Determine the [x, y] coordinate at the center of the cell enclosing the given text.  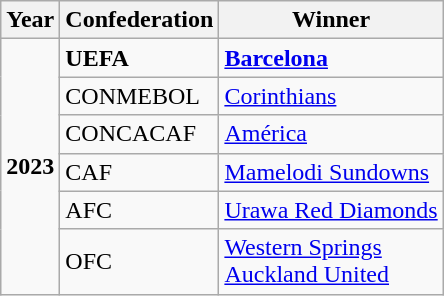
Year [30, 20]
AFC [140, 210]
Mamelodi Sundowns [331, 172]
Confederation [140, 20]
CONMEBOL [140, 96]
Western Springs Auckland United [331, 262]
Corinthians [331, 96]
OFC [140, 262]
2023 [30, 166]
CONCACAF [140, 134]
UEFA [140, 58]
Urawa Red Diamonds [331, 210]
CAF [140, 172]
Winner [331, 20]
América [331, 134]
Barcelona [331, 58]
